From the cell containing the given text, extract its center point as [X, Y] coordinate. 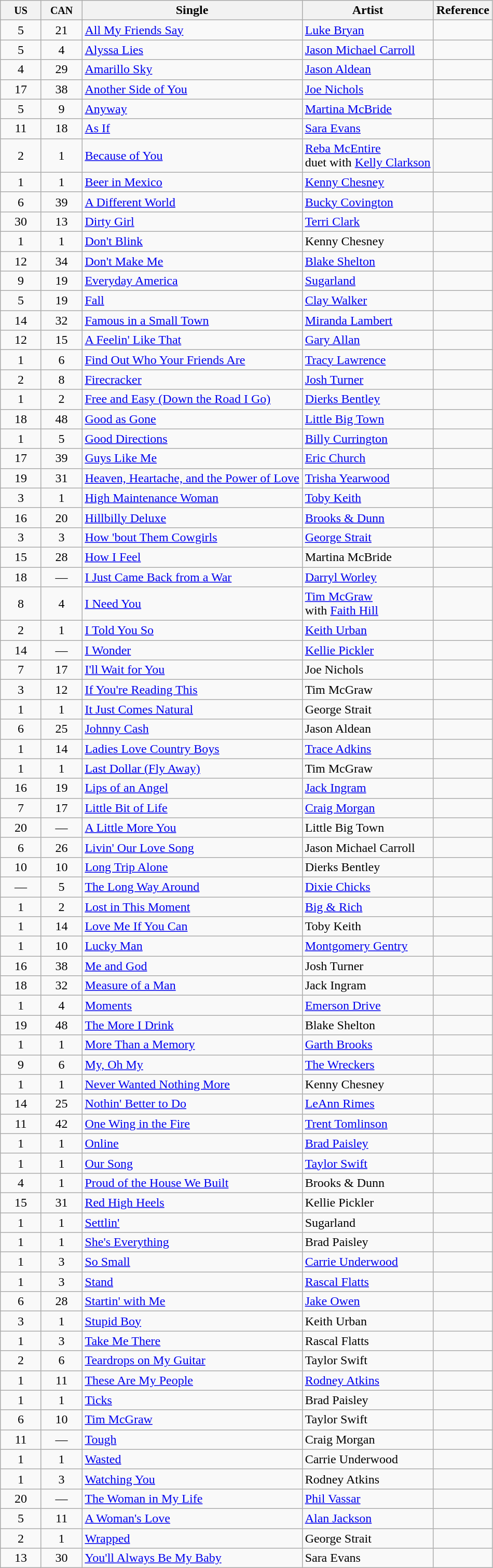
A Woman's Love [192, 1518]
Trace Adkins [367, 749]
26 [61, 847]
Free and Easy (Down the Road I Go) [192, 399]
Amarillo Sky [192, 69]
29 [61, 69]
Wasted [192, 1459]
Gary Allan [367, 340]
Our Song [192, 1163]
High Maintenance Woman [192, 498]
Alyssa Lies [192, 50]
Lips of an Angel [192, 788]
I Need You [192, 604]
Terri Clark [367, 221]
US [21, 10]
Reference [463, 10]
CAN [61, 10]
34 [61, 261]
A Feelin' Like That [192, 340]
Phil Vassar [367, 1499]
The Long Way Around [192, 887]
Me and God [192, 966]
Lost in This Moment [192, 907]
I Told You So [192, 631]
How I Feel [192, 557]
Long Trip Alone [192, 867]
Ticks [192, 1400]
You'll Always Be My Baby [192, 1558]
Trisha Yearwood [367, 478]
Bucky Covington [367, 202]
More Than a Memory [192, 1045]
Online [192, 1143]
Lucky Man [192, 946]
Hillbilly Deluxe [192, 517]
She's Everything [192, 1242]
Dirty Girl [192, 221]
Startin' with Me [192, 1301]
Nothin' Better to Do [192, 1104]
Good Directions [192, 439]
These Are My People [192, 1380]
Jake Owen [367, 1301]
All My Friends Say [192, 30]
Stand [192, 1282]
I Wonder [192, 650]
Don't Make Me [192, 261]
How 'bout Them Cowgirls [192, 537]
My, Oh My [192, 1065]
Stupid Boy [192, 1321]
Find Out Who Your Friends Are [192, 360]
Measure of a Man [192, 986]
21 [61, 30]
Tracy Lawrence [367, 360]
A Different World [192, 202]
Moments [192, 1005]
Everyday America [192, 281]
Firecracker [192, 380]
As If [192, 129]
Fall [192, 301]
Love Me If You Can [192, 927]
Teardrops on My Guitar [192, 1361]
Johnny Cash [192, 729]
Because of You [192, 156]
I Just Came Back from a War [192, 577]
Heaven, Heartache, and the Power of Love [192, 478]
Reba McEntireduet with Kelly Clarkson [367, 156]
Proud of the House We Built [192, 1183]
A Little More You [192, 828]
If You're Reading This [192, 690]
One Wing in the Fire [192, 1124]
Tim McGrawwith Faith Hill [367, 604]
Montgomery Gentry [367, 946]
Artist [367, 10]
Alan Jackson [367, 1518]
Eric Church [367, 458]
Wrapped [192, 1538]
Dixie Chicks [367, 887]
Famous in a Small Town [192, 320]
Luke Bryan [367, 30]
It Just Comes Natural [192, 709]
Guys Like Me [192, 458]
Never Wanted Nothing More [192, 1084]
Another Side of You [192, 89]
42 [61, 1124]
LeAnn Rimes [367, 1104]
Garth Brooks [367, 1045]
Livin' Our Love Song [192, 847]
The More I Drink [192, 1025]
Emerson Drive [367, 1005]
So Small [192, 1262]
Take Me There [192, 1341]
Single [192, 10]
Tough [192, 1439]
Big & Rich [367, 907]
Trent Tomlinson [367, 1124]
Don't Blink [192, 241]
Watching You [192, 1479]
Beer in Mexico [192, 182]
Anyway [192, 109]
The Wreckers [367, 1065]
Billy Currington [367, 439]
I'll Wait for You [192, 670]
Darryl Worley [367, 577]
Ladies Love Country Boys [192, 749]
Miranda Lambert [367, 320]
The Woman in My Life [192, 1499]
Red High Heels [192, 1202]
Good as Gone [192, 419]
Last Dollar (Fly Away) [192, 768]
Clay Walker [367, 301]
Settlin' [192, 1222]
Little Bit of Life [192, 808]
